Output the [X, Y] coordinate of the center of the cell containing the given text.  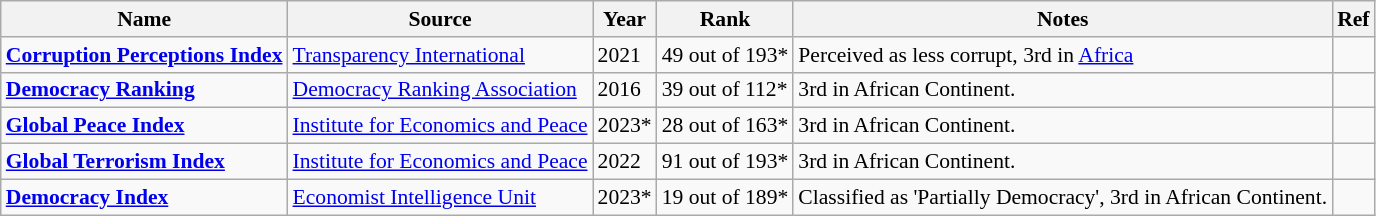
2021 [625, 55]
Notes [1062, 19]
2016 [625, 90]
Corruption Perceptions Index [144, 55]
Perceived as less corrupt, 3rd in Africa [1062, 55]
Ref [1353, 19]
Global Terrorism Index [144, 162]
28 out of 163* [726, 126]
91 out of 193* [726, 162]
Classified as 'Partially Democracy', 3rd in African Continent. [1062, 197]
Source [440, 19]
Rank [726, 19]
49 out of 193* [726, 55]
19 out of 189* [726, 197]
Democracy Ranking [144, 90]
Democracy Index [144, 197]
2022 [625, 162]
39 out of 112* [726, 90]
Transparency International [440, 55]
Year [625, 19]
Name [144, 19]
Global Peace Index [144, 126]
Democracy Ranking Association [440, 90]
Economist Intelligence Unit [440, 197]
